Detect which cell encompasses the target text, then output its (x, y) center coordinate. 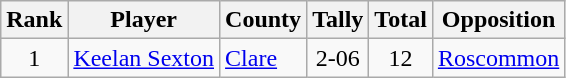
2-06 (338, 58)
Clare (264, 58)
County (264, 20)
Total (401, 20)
Tally (338, 20)
12 (401, 58)
Opposition (498, 20)
Player (144, 20)
1 (34, 58)
Rank (34, 20)
Keelan Sexton (144, 58)
Roscommon (498, 58)
